Identify which cell holds the provided text, then report its [X, Y] central coordinate. 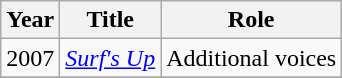
Surf's Up [110, 58]
Role [252, 20]
2007 [30, 58]
Additional voices [252, 58]
Year [30, 20]
Title [110, 20]
